Capture the cell that displays the provided text and extract its (X, Y) central coordinate. 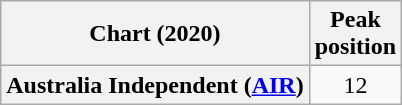
Chart (2020) (155, 34)
12 (355, 85)
Peakposition (355, 34)
Australia Independent (AIR) (155, 85)
